For the text-containing cell, return its midpoint in (X, Y) coordinate format. 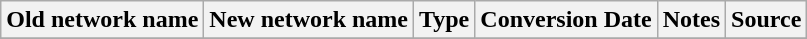
Type (444, 20)
Source (766, 20)
New network name (309, 20)
Notes (691, 20)
Old network name (102, 20)
Conversion Date (566, 20)
